For the text-containing cell, return its midpoint in [X, Y] coordinate format. 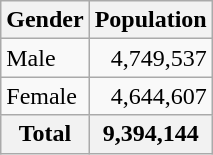
4,749,537 [150, 58]
Male [45, 58]
Gender [45, 20]
Total [45, 134]
Population [150, 20]
Female [45, 96]
9,394,144 [150, 134]
4,644,607 [150, 96]
